Provide the (X, Y) coordinate of the cell's center where the given text is located.  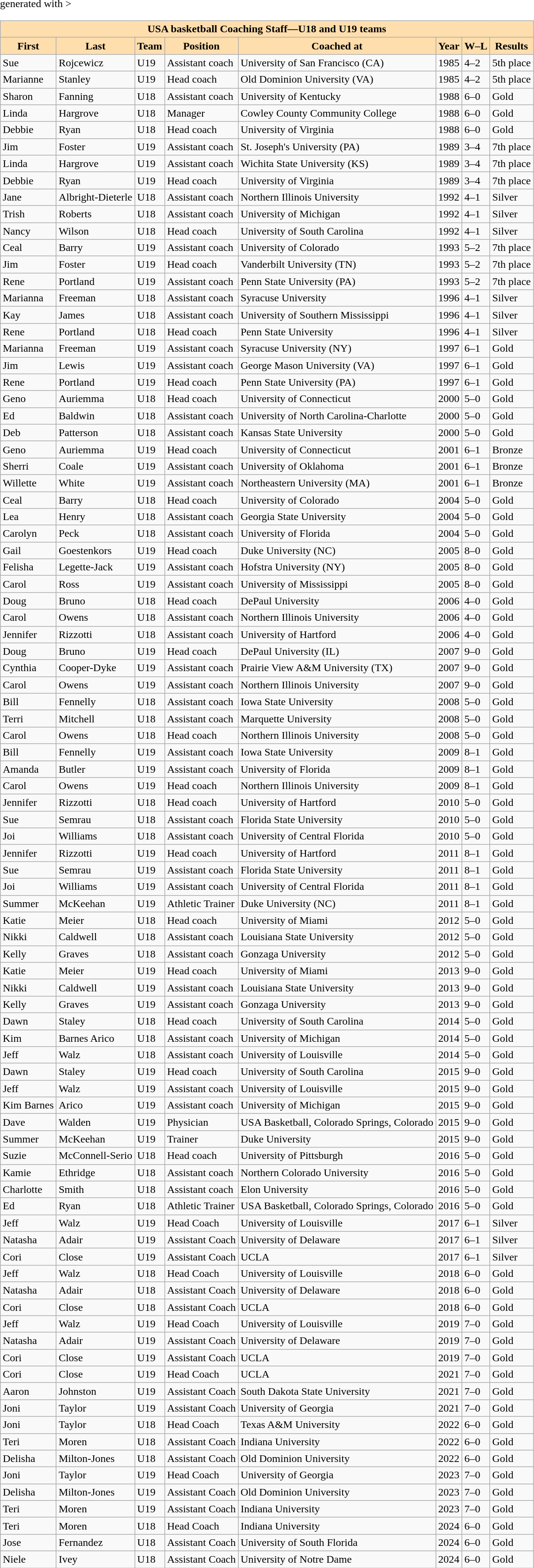
University of Notre Dame (337, 1559)
Jane (28, 197)
Patterson (95, 433)
Suzie (28, 1156)
Kay (28, 315)
Kim Barnes (28, 1105)
University of San Francisco (CA) (337, 63)
Penn State University (337, 332)
Baldwin (95, 416)
Fanning (95, 96)
Nancy (28, 231)
James (95, 315)
Trish (28, 214)
Aaron (28, 1391)
Wilson (95, 231)
Coached at (337, 46)
Kamie (28, 1173)
Kansas State University (337, 433)
W–L (476, 46)
Sherri (28, 466)
White (95, 483)
Wichita State University (KS) (337, 163)
South Dakota State University (337, 1391)
Cynthia (28, 668)
Albright-Dieterle (95, 197)
Ross (95, 584)
Marquette University (337, 718)
Charlotte (28, 1189)
Ethridge (95, 1173)
Lewis (95, 365)
Lea (28, 517)
Goestenkors (95, 551)
Amanda (28, 769)
Rojcewicz (95, 63)
Vanderbilt University (TN) (337, 265)
First (28, 46)
Year (449, 46)
University of Pittsburgh (337, 1156)
Prairie View A&M University (TX) (337, 668)
Results (511, 46)
Syracuse University (NY) (337, 349)
Marianne (28, 80)
Northeastern University (MA) (337, 483)
University of Kentucky (337, 96)
Roberts (95, 214)
Jose (28, 1542)
George Mason University (VA) (337, 365)
University of South Florida (337, 1542)
Arico (95, 1105)
Gail (28, 551)
Kim (28, 1038)
DePaul University (337, 601)
Hofstra University (NY) (337, 567)
University of Southern Mississippi (337, 315)
Walden (95, 1122)
Carolyn (28, 534)
Texas A&M University (337, 1425)
Syracuse University (337, 298)
Henry (95, 517)
Deb (28, 433)
Trainer (201, 1139)
Fernandez (95, 1542)
USA basketball Coaching Staff—U18 and U19 teams (267, 29)
Cowley County Community College (337, 113)
Physician (201, 1122)
DePaul University (IL) (337, 651)
University of Oklahoma (337, 466)
Felisha (28, 567)
Last (95, 46)
Elon University (337, 1189)
Terri (28, 718)
McConnell-Serio (95, 1156)
Georgia State University (337, 517)
Peck (95, 534)
Old Dominion University (VA) (337, 80)
Sharon (28, 96)
Johnston (95, 1391)
University of North Carolina-Charlotte (337, 416)
Manager (201, 113)
Team (150, 46)
Stanley (95, 80)
Coale (95, 466)
Duke University (337, 1139)
University of Mississippi (337, 584)
Niele (28, 1559)
Cooper-Dyke (95, 668)
Position (201, 46)
Dave (28, 1122)
Mitchell (95, 718)
Barnes Arico (95, 1038)
St. Joseph's University (PA) (337, 147)
Smith (95, 1189)
Northern Colorado University (337, 1173)
Legette-Jack (95, 567)
Butler (95, 769)
Willette (28, 483)
Ivey (95, 1559)
